Find where the given text appears and provide that cell's center as (X, Y) coordinate. 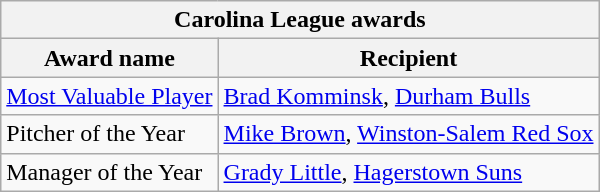
Mike Brown, Winston-Salem Red Sox (408, 134)
Grady Little, Hagerstown Suns (408, 172)
Manager of the Year (110, 172)
Carolina League awards (300, 20)
Award name (110, 58)
Pitcher of the Year (110, 134)
Recipient (408, 58)
Brad Komminsk, Durham Bulls (408, 96)
Most Valuable Player (110, 96)
